Locate the cell with the specified text and output its (X, Y) center coordinate. 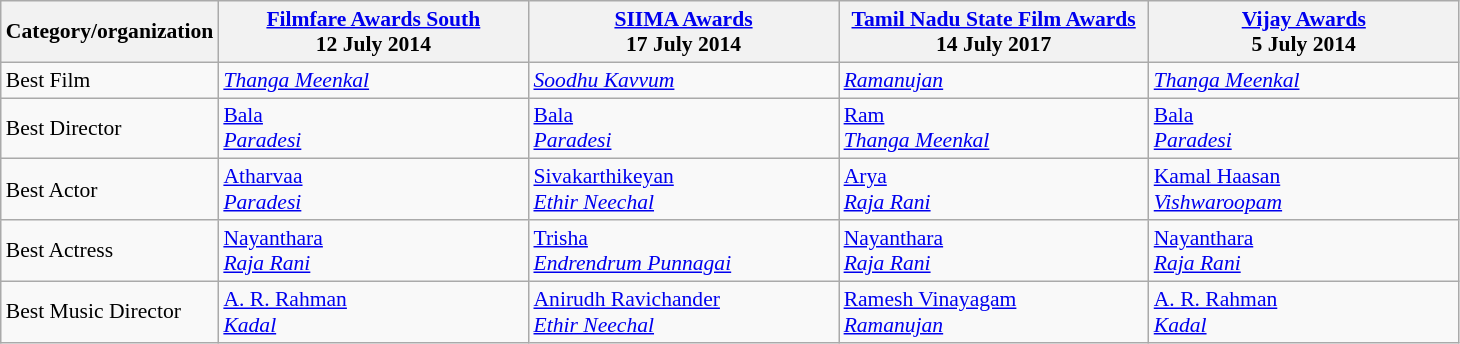
Ramesh VinayagamRamanujan (994, 312)
AtharvaaParadesi (373, 190)
Soodhu Kavvum (683, 80)
Ramanujan (994, 80)
Best Music Director (110, 312)
Kamal HaasanVishwaroopam (1304, 190)
Filmfare Awards South12 July 2014 (373, 32)
Best Film (110, 80)
SIIMA Awards17 July 2014 (683, 32)
RamThanga Meenkal (994, 128)
Vijay Awards5 July 2014 (1304, 32)
Best Actress (110, 250)
Best Director (110, 128)
SivakarthikeyanEthir Neechal (683, 190)
Tamil Nadu State Film Awards14 July 2017 (994, 32)
Best Actor (110, 190)
TrishaEndrendrum Punnagai (683, 250)
Anirudh RavichanderEthir Neechal (683, 312)
Category/organization (110, 32)
AryaRaja Rani (994, 190)
